Output the (X, Y) coordinate of the center of the cell containing the given text.  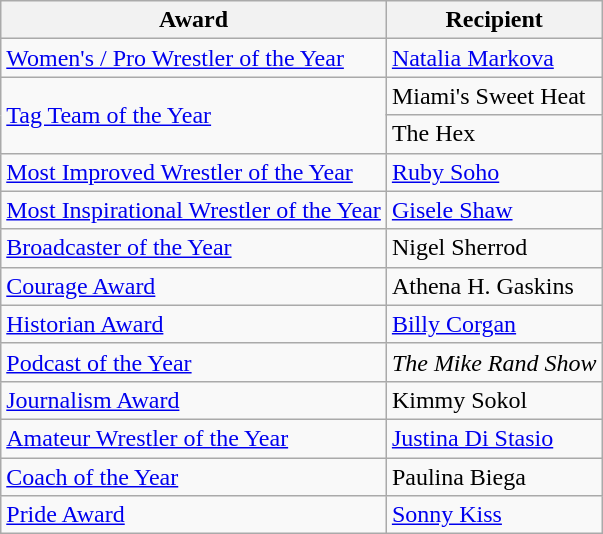
Gisele Shaw (494, 210)
Tag Team of the Year (194, 115)
Billy Corgan (494, 324)
Sonny Kiss (494, 515)
Natalia Markova (494, 58)
The Mike Rand Show (494, 362)
Ruby Soho (494, 172)
Pride Award (194, 515)
Courage Award (194, 286)
Miami's Sweet Heat (494, 96)
Most Inspirational Wrestler of the Year (194, 210)
Podcast of the Year (194, 362)
Broadcaster of the Year (194, 248)
Women's / Pro Wrestler of the Year (194, 58)
Journalism Award (194, 400)
Coach of the Year (194, 477)
Athena H. Gaskins (494, 286)
Amateur Wrestler of the Year (194, 438)
The Hex (494, 134)
Recipient (494, 20)
Nigel Sherrod (494, 248)
Paulina Biega (494, 477)
Most Improved Wrestler of the Year (194, 172)
Award (194, 20)
Justina Di Stasio (494, 438)
Kimmy Sokol (494, 400)
Historian Award (194, 324)
